For the text-containing cell, return its midpoint in (X, Y) coordinate format. 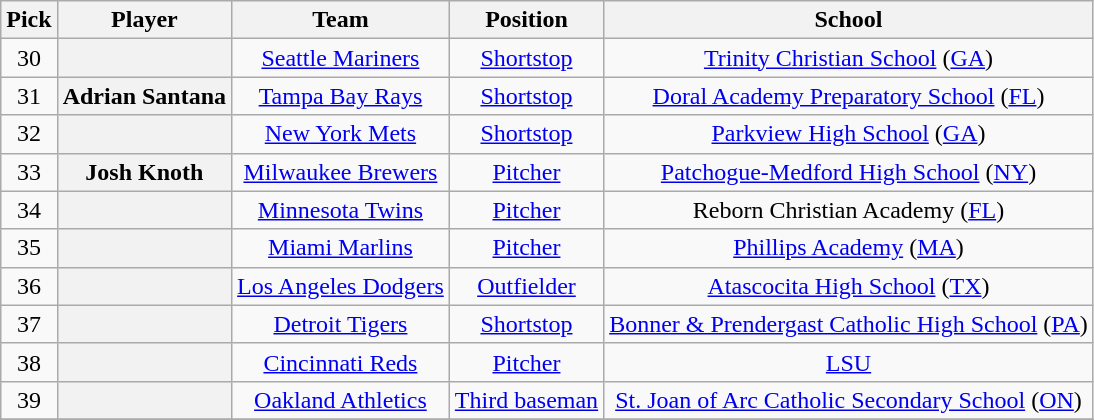
Cincinnati Reds (341, 362)
St. Joan of Arc Catholic Secondary School (ON) (849, 400)
LSU (849, 362)
New York Mets (341, 134)
35 (29, 248)
Patchogue-Medford High School (NY) (849, 172)
30 (29, 58)
Trinity Christian School (GA) (849, 58)
School (849, 20)
39 (29, 400)
Parkview High School (GA) (849, 134)
Minnesota Twins (341, 210)
34 (29, 210)
33 (29, 172)
Phillips Academy (MA) (849, 248)
Outfielder (526, 286)
Team (341, 20)
36 (29, 286)
Josh Knoth (144, 172)
Adrian Santana (144, 96)
Reborn Christian Academy (FL) (849, 210)
Miami Marlins (341, 248)
Pick (29, 20)
Third baseman (526, 400)
31 (29, 96)
Player (144, 20)
38 (29, 362)
Bonner & Prendergast Catholic High School (PA) (849, 324)
Detroit Tigers (341, 324)
Atascocita High School (TX) (849, 286)
Oakland Athletics (341, 400)
Position (526, 20)
37 (29, 324)
32 (29, 134)
Tampa Bay Rays (341, 96)
Seattle Mariners (341, 58)
Doral Academy Preparatory School (FL) (849, 96)
Milwaukee Brewers (341, 172)
Los Angeles Dodgers (341, 286)
